Locate the cell with the specified text and output its (x, y) center coordinate. 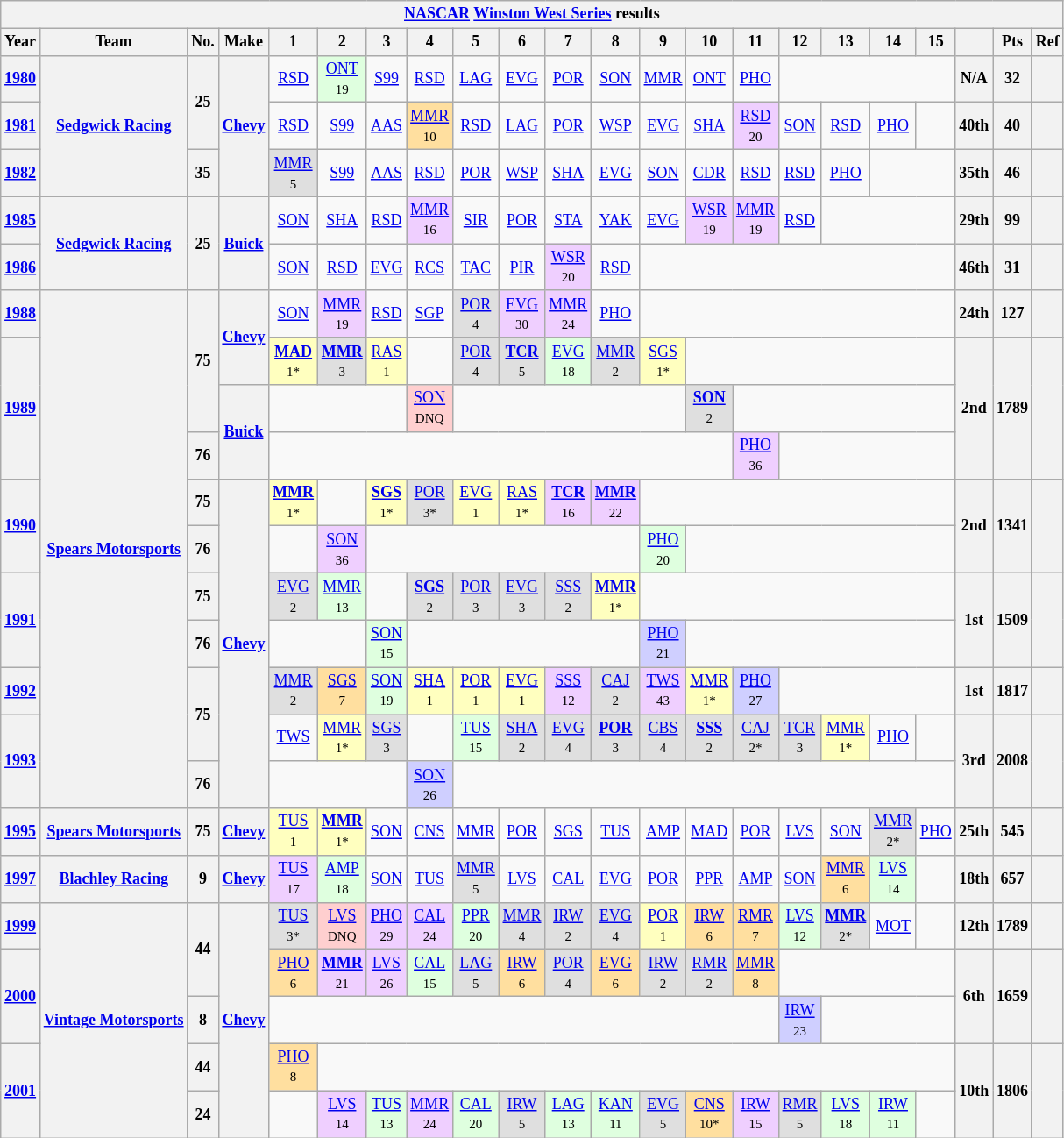
MMR 3 (342, 361)
Blachley Racing (113, 879)
CBS 4 (663, 737)
RSD 20 (755, 126)
SSS 12 (568, 691)
SGS 2 (429, 596)
1999 (21, 926)
1 (294, 42)
SON 26 (429, 785)
15 (936, 42)
3 (387, 42)
12th (975, 926)
1980 (21, 79)
18th (975, 879)
WSR 19 (710, 220)
RMR 7 (755, 926)
1509 (1013, 619)
RMR 2 (710, 973)
EVG 2 (294, 596)
46th (975, 267)
RAS 1 (387, 361)
11 (755, 42)
13 (846, 42)
2 (342, 42)
SIR (475, 220)
40 (1013, 126)
CAL 20 (475, 1114)
127 (1013, 314)
6th (975, 996)
EVG 5 (663, 1114)
MOT (894, 926)
SON 19 (387, 691)
Year (21, 42)
25th (975, 832)
32 (1013, 79)
24 (203, 1114)
TWS (294, 737)
5 (475, 42)
STA (568, 220)
14 (894, 42)
SON 36 (342, 550)
1817 (1013, 691)
10 (710, 42)
TUS 3* (294, 926)
3rd (975, 761)
12 (799, 42)
WSR 20 (568, 267)
ONT 19 (342, 79)
1995 (21, 832)
YAK (616, 220)
TCR 5 (522, 361)
7 (568, 42)
RMR 5 (799, 1114)
657 (1013, 879)
TWS 43 (663, 691)
ONT (710, 79)
N/A (975, 79)
PPR 20 (475, 926)
POR 3* (429, 502)
1985 (21, 220)
PHO 36 (755, 455)
1989 (21, 409)
1993 (21, 761)
1988 (21, 314)
LAG 13 (568, 1114)
EVG 18 (568, 361)
MAD 1* (294, 361)
PHO 20 (663, 550)
CAL 15 (429, 973)
CNS 10* (710, 1114)
PHO 8 (294, 1067)
No. (203, 42)
RCS (429, 267)
TUS 15 (475, 737)
1986 (21, 267)
PHO 6 (294, 973)
1982 (21, 173)
PHO 29 (387, 926)
TAC (475, 267)
LVS DNQ (342, 926)
10th (975, 1091)
EVG 6 (616, 973)
CAJ 2 (616, 691)
CAJ 2* (755, 737)
MMR 4 (522, 926)
Make (244, 42)
IRW 11 (894, 1114)
MMR 16 (429, 220)
4 (429, 42)
MMR 22 (616, 502)
PIR (522, 267)
1990 (21, 526)
CDR (710, 173)
EVG 30 (522, 314)
SON DNQ (429, 409)
MMR 8 (755, 973)
1806 (1013, 1091)
CNS (429, 832)
AMP 18 (342, 879)
1991 (21, 619)
1981 (21, 126)
PHO 27 (755, 691)
Vintage Motorsports (113, 1020)
1992 (21, 691)
TUS 13 (387, 1114)
PPR (710, 879)
TUS 1 (294, 832)
MMR 10 (429, 126)
RAS 1* (522, 502)
MMR13 (342, 596)
MAD (710, 832)
2000 (21, 996)
1341 (1013, 526)
TCR 3 (799, 737)
SON 2 (710, 409)
LVS 26 (387, 973)
SGS (568, 832)
1659 (1013, 996)
SHA 2 (522, 737)
TCR 16 (568, 502)
NASCAR Winston West Series results (532, 14)
TUS 17 (294, 879)
SON 15 (387, 644)
29th (975, 220)
SGS 3 (387, 737)
2008 (1013, 761)
MMR 21 (342, 973)
SGP (429, 314)
LAG 5 (475, 973)
SGS 7 (342, 691)
24th (975, 314)
EVG 3 (522, 596)
LVS 18 (846, 1114)
1997 (21, 879)
IRW 23 (799, 1021)
LVS 12 (799, 926)
KAN 11 (616, 1114)
MMR 6 (846, 879)
Pts (1013, 42)
99 (1013, 220)
46 (1013, 173)
35th (975, 173)
IRW 5 (522, 1114)
6 (522, 42)
PHO 21 (663, 644)
40th (975, 126)
2001 (21, 1091)
IRW 15 (755, 1114)
35 (203, 173)
CAL (568, 879)
SHA 1 (429, 691)
31 (1013, 267)
Team (113, 42)
CAL 24 (429, 926)
545 (1013, 832)
Ref (1047, 42)
